Determine the (x, y) coordinate at the center of the cell enclosing the given text.  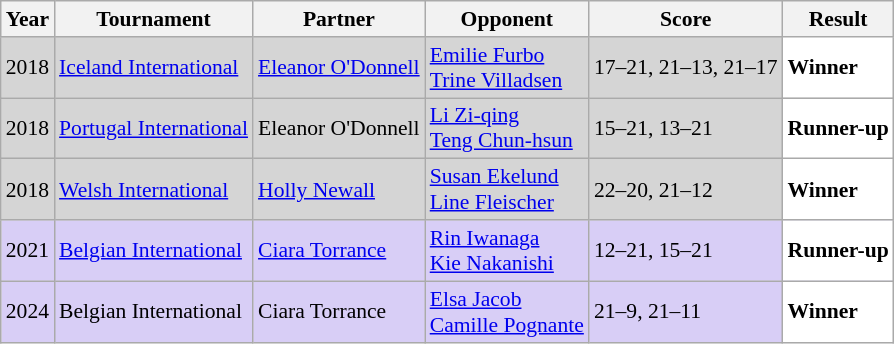
22–20, 21–12 (686, 190)
Elsa Jacob Camille Pognante (507, 312)
Holly Newall (339, 190)
2024 (28, 312)
Result (838, 19)
Score (686, 19)
Welsh International (154, 190)
Tournament (154, 19)
21–9, 21–11 (686, 312)
Year (28, 19)
Opponent (507, 19)
12–21, 15–21 (686, 250)
Li Zi-qing Teng Chun-hsun (507, 128)
2021 (28, 250)
15–21, 13–21 (686, 128)
Rin Iwanaga Kie Nakanishi (507, 250)
Portugal International (154, 128)
Iceland International (154, 68)
Partner (339, 19)
Susan Ekelund Line Fleischer (507, 190)
17–21, 21–13, 21–17 (686, 68)
Emilie Furbo Trine Villadsen (507, 68)
